Return (x, y) of the center of cell containing provided text 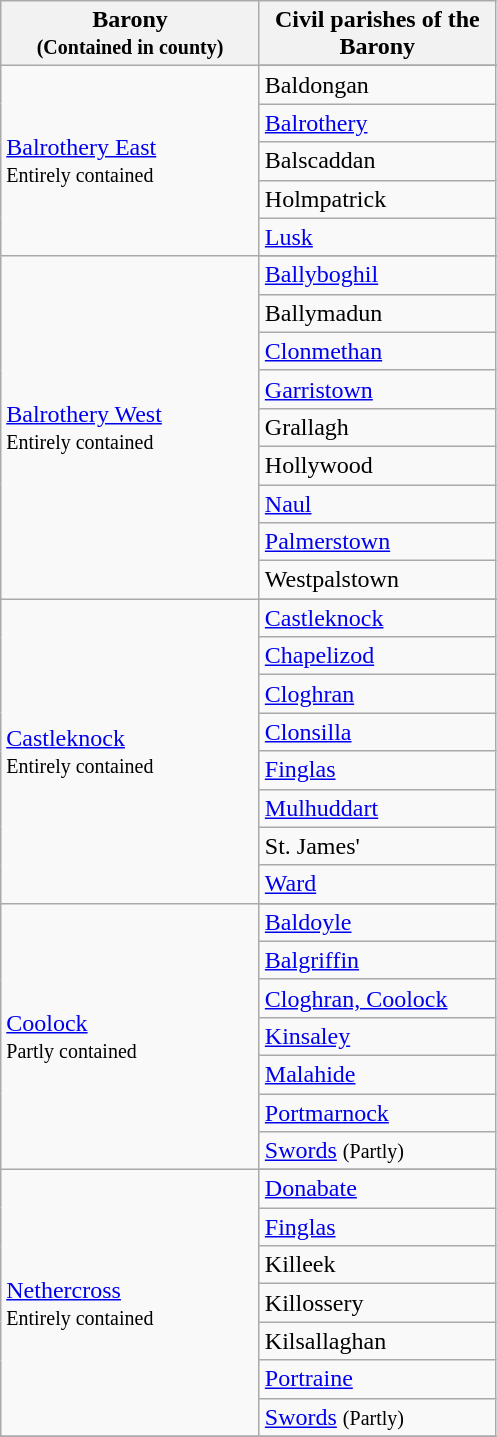
Civil parishes of the Barony (377, 34)
Naul (377, 503)
Ballymadun (377, 313)
Clonsilla (377, 732)
Balrothery (377, 123)
Clonmethan (377, 351)
Holmpatrick (377, 199)
St. James' (377, 846)
Ward (377, 884)
Killossery (377, 1303)
Hollywood (377, 465)
Portmarnock (377, 1113)
Kilsallaghan (377, 1341)
NethercrossEntirely contained (130, 1303)
Balscaddan (377, 161)
Grallagh (377, 427)
Chapelizod (377, 656)
Cloghran (377, 694)
Baldoyle (377, 922)
Malahide (377, 1074)
Palmerstown (377, 542)
Killeek (377, 1265)
Garristown (377, 389)
Cloghran, Coolock (377, 998)
Ballyboghil (377, 275)
Mulhuddart (377, 808)
Barony(Contained in county) (130, 34)
Lusk (377, 237)
CoolockPartly contained (130, 1036)
Castleknock (377, 618)
Donabate (377, 1189)
CastleknockEntirely contained (130, 751)
Kinsaley (377, 1036)
Westpalstown (377, 580)
Baldongan (377, 85)
Balgriffin (377, 960)
Portraine (377, 1379)
Balrothery EastEntirely contained (130, 161)
Balrothery WestEntirely contained (130, 428)
